For the text-containing cell, return its midpoint in (X, Y) coordinate format. 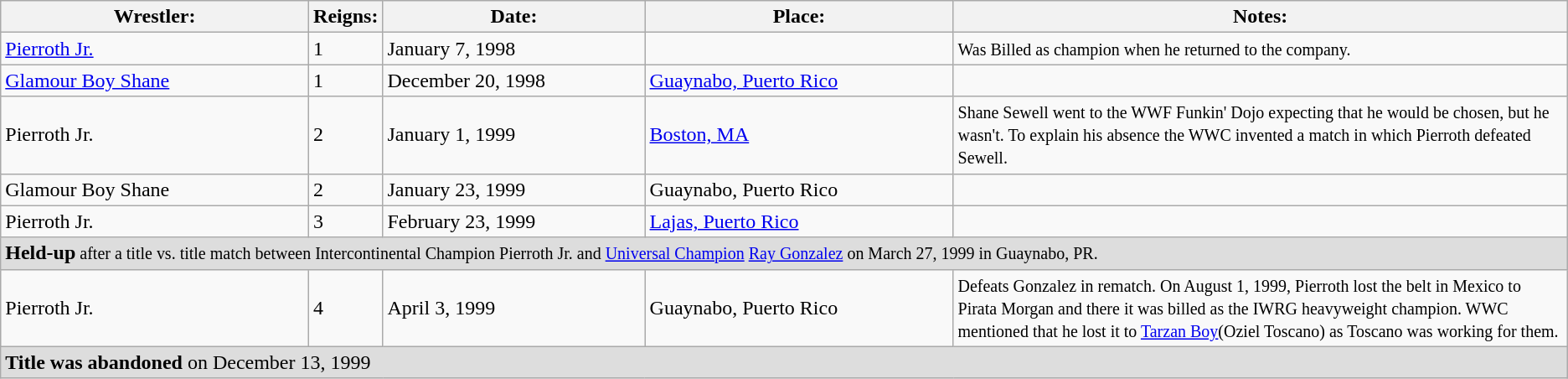
3 (346, 221)
April 3, 1999 (514, 308)
December 20, 1998 (514, 80)
Boston, MA (799, 135)
Title was abandoned on December 13, 1999 (784, 362)
January 23, 1999 (514, 189)
Reigns: (346, 17)
Was Billed as champion when he returned to the company. (1260, 49)
Notes: (1260, 17)
January 1, 1999 (514, 135)
Lajas, Puerto Rico (799, 221)
Place: (799, 17)
Date: (514, 17)
4 (346, 308)
February 23, 1999 (514, 221)
Wrestler: (155, 17)
January 7, 1998 (514, 49)
